Detect which cell encompasses the target text, then output its [x, y] center coordinate. 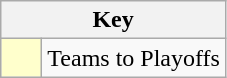
Key [114, 20]
Teams to Playoffs [134, 58]
